Search for the cell housing the specified text and yield its [x, y] center coordinate. 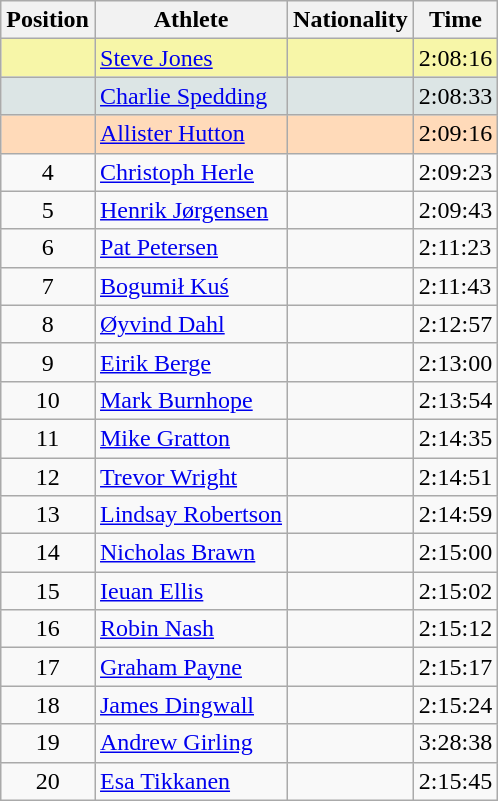
Henrik Jørgensen [190, 210]
2:14:59 [455, 515]
Esa Tikkanen [190, 781]
9 [48, 362]
Øyvind Dahl [190, 324]
2:09:23 [455, 172]
Charlie Spedding [190, 96]
Bogumił Kuś [190, 286]
2:12:57 [455, 324]
20 [48, 781]
8 [48, 324]
6 [48, 248]
10 [48, 400]
15 [48, 591]
2:09:16 [455, 134]
4 [48, 172]
2:09:43 [455, 210]
13 [48, 515]
Mark Burnhope [190, 400]
2:15:02 [455, 591]
2:15:45 [455, 781]
Allister Hutton [190, 134]
Christoph Herle [190, 172]
Nicholas Brawn [190, 553]
2:13:54 [455, 400]
19 [48, 743]
Mike Gratton [190, 438]
Steve Jones [190, 58]
2:13:00 [455, 362]
2:14:35 [455, 438]
Pat Petersen [190, 248]
12 [48, 477]
Robin Nash [190, 629]
2:11:23 [455, 248]
Position [48, 20]
2:08:16 [455, 58]
Nationality [351, 20]
Time [455, 20]
Graham Payne [190, 667]
2:11:43 [455, 286]
3:28:38 [455, 743]
Athlete [190, 20]
11 [48, 438]
17 [48, 667]
2:08:33 [455, 96]
Eirik Berge [190, 362]
Lindsay Robertson [190, 515]
James Dingwall [190, 705]
14 [48, 553]
2:15:00 [455, 553]
5 [48, 210]
Trevor Wright [190, 477]
Ieuan Ellis [190, 591]
7 [48, 286]
2:14:51 [455, 477]
18 [48, 705]
2:15:12 [455, 629]
16 [48, 629]
2:15:24 [455, 705]
Andrew Girling [190, 743]
2:15:17 [455, 667]
